Determine the (X, Y) coordinate at the center of the cell enclosing the given text.  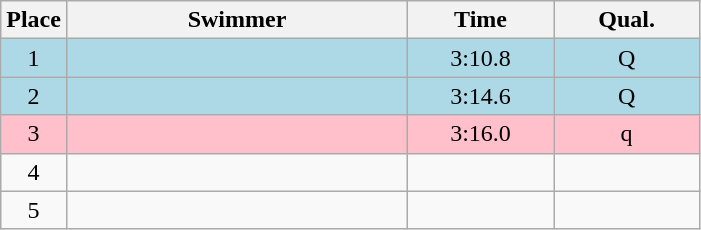
3:14.6 (481, 96)
2 (34, 96)
1 (34, 58)
5 (34, 210)
3:16.0 (481, 134)
3 (34, 134)
Swimmer (236, 20)
3:10.8 (481, 58)
q (627, 134)
Qual. (627, 20)
Time (481, 20)
Place (34, 20)
4 (34, 172)
